Determine the (X, Y) coordinate at the center of the cell enclosing the given text.  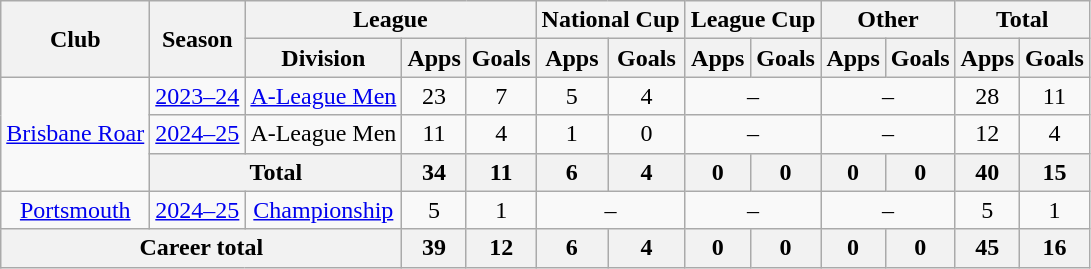
45 (987, 248)
2023–24 (198, 96)
16 (1055, 248)
34 (434, 172)
40 (987, 172)
Club (76, 39)
League (390, 20)
National Cup (610, 20)
15 (1055, 172)
23 (434, 96)
Career total (202, 248)
Division (324, 58)
Brisbane Roar (76, 134)
Portsmouth (76, 210)
28 (987, 96)
39 (434, 248)
League Cup (753, 20)
7 (501, 96)
Season (198, 39)
Championship (324, 210)
Other (888, 20)
